Search for the cell housing the specified text and yield its (X, Y) center coordinate. 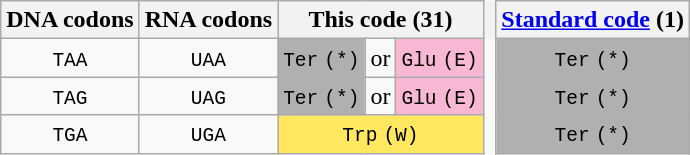
This code (31) (381, 20)
RNA codons (208, 20)
DNA codons (70, 20)
UAG (208, 96)
TGA (70, 134)
UAA (208, 58)
Trp (W) (381, 134)
Standard code (1) (593, 20)
TAA (70, 58)
TAG (70, 96)
UGA (208, 134)
